Output the [x, y] coordinate of the center of the cell containing the given text.  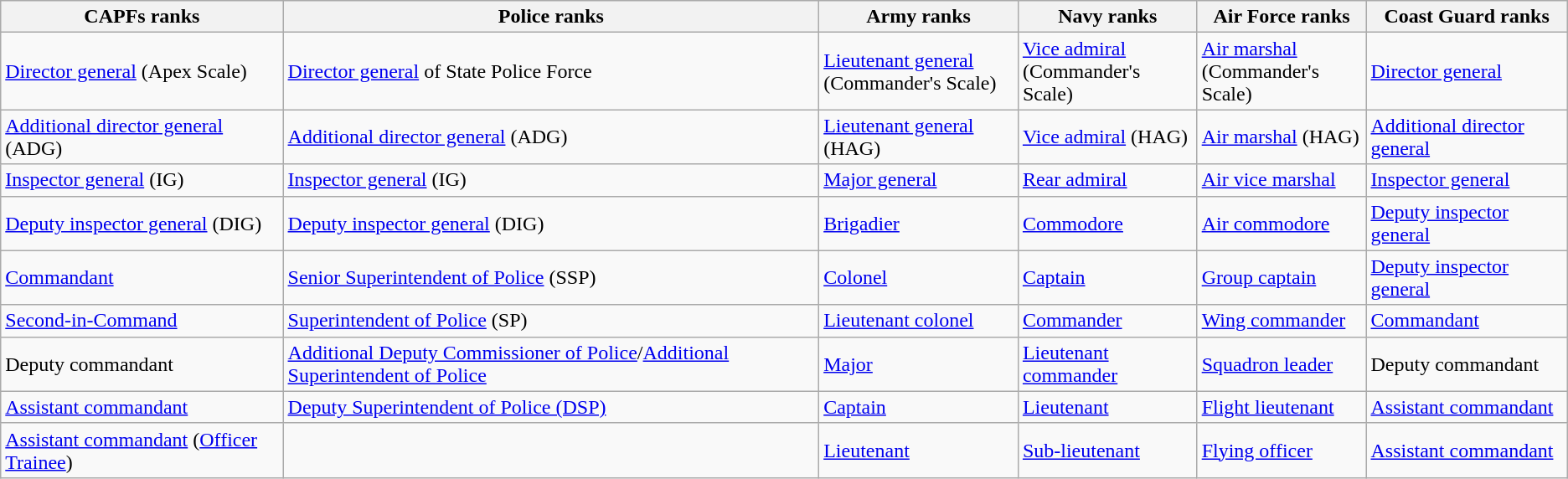
Colonel [919, 278]
Brigadier [919, 223]
Additional Deputy Commissioner of Police/Additional Superintendent of Police [551, 363]
Second-in-Command [142, 321]
Director general (Apex Scale) [142, 71]
Flying officer [1282, 451]
Coast Guard ranks [1467, 17]
Air vice marshal [1282, 180]
Rear admiral [1107, 180]
Inspector general [1467, 180]
Sub-lieutenant [1107, 451]
Lieutenant colonel [919, 321]
Director general of State Police Force [551, 71]
Superintendent of Police (SP) [551, 321]
Vice admiral(Commander's Scale) [1107, 71]
Group captain [1282, 278]
Air commodore [1282, 223]
Major [919, 363]
Senior Superintendent of Police (SSP) [551, 278]
Flight lieutenant [1282, 407]
Commander [1107, 321]
Additional director general [1467, 137]
Army ranks [919, 17]
CAPFs ranks [142, 17]
Air Force ranks [1282, 17]
Major general [919, 180]
Lieutenant general(Commander's Scale) [919, 71]
Vice admiral (HAG) [1107, 137]
Deputy Superintendent of Police (DSP) [551, 407]
Air marshal (HAG) [1282, 137]
Lieutenant general (HAG) [919, 137]
Navy ranks [1107, 17]
Assistant commandant (Officer Trainee) [142, 451]
Air marshal(Commander's Scale) [1282, 71]
Lieutenant commander [1107, 363]
Commodore [1107, 223]
Director general [1467, 71]
Police ranks [551, 17]
Squadron leader [1282, 363]
Wing commander [1282, 321]
